Capture the cell that displays the provided text and extract its (X, Y) central coordinate. 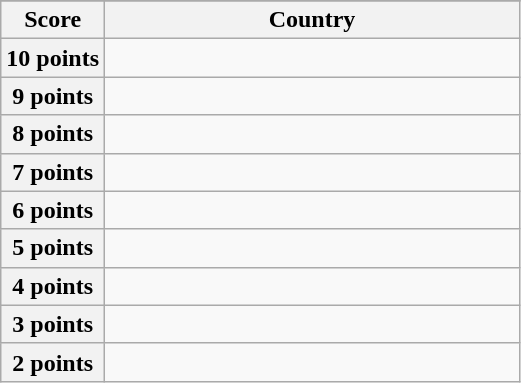
4 points (53, 286)
5 points (53, 248)
Country (312, 20)
7 points (53, 172)
3 points (53, 324)
8 points (53, 134)
Score (53, 20)
2 points (53, 362)
9 points (53, 96)
6 points (53, 210)
10 points (53, 58)
